Output the (X, Y) coordinate of the center of the cell containing the given text.  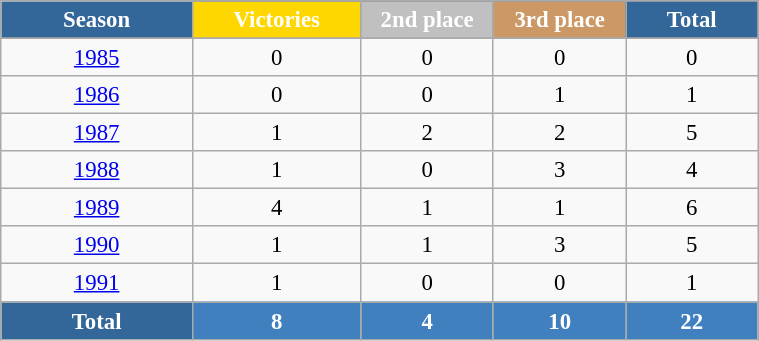
3rd place (560, 20)
1986 (97, 95)
10 (560, 321)
1991 (97, 283)
6 (692, 208)
1989 (97, 208)
1987 (97, 133)
1988 (97, 170)
2nd place (428, 20)
8 (277, 321)
22 (692, 321)
1990 (97, 245)
Victories (277, 20)
1985 (97, 58)
Season (97, 20)
